Determine the [X, Y] coordinate at the center of the cell enclosing the given text.  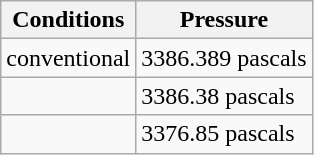
Pressure [224, 20]
3386.389 pascals [224, 58]
3386.38 pascals [224, 96]
Conditions [68, 20]
conventional [68, 58]
3376.85 pascals [224, 134]
